Locate the cell with the specified text and output its [X, Y] center coordinate. 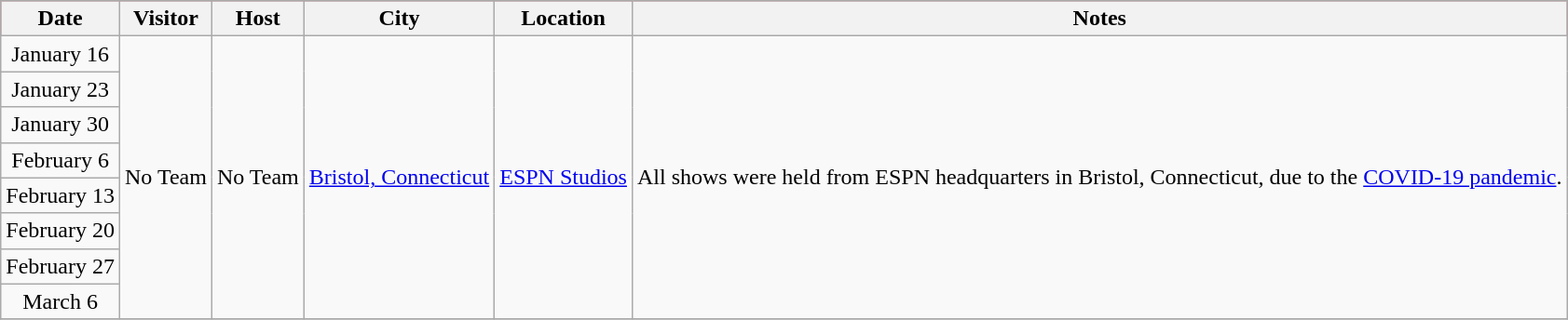
Bristol, Connecticut [399, 178]
January 30 [61, 125]
February 27 [61, 266]
Location [564, 19]
February 20 [61, 231]
All shows were held from ESPN headquarters in Bristol, Connecticut, due to the COVID-19 pandemic. [1099, 178]
February 6 [61, 160]
Visitor [166, 19]
Notes [1099, 19]
January 16 [61, 54]
Date [61, 19]
March 6 [61, 301]
February 13 [61, 195]
ESPN Studios [564, 178]
January 23 [61, 89]
City [399, 19]
Host [257, 19]
